From the cell containing the given text, extract its center point as [X, Y] coordinate. 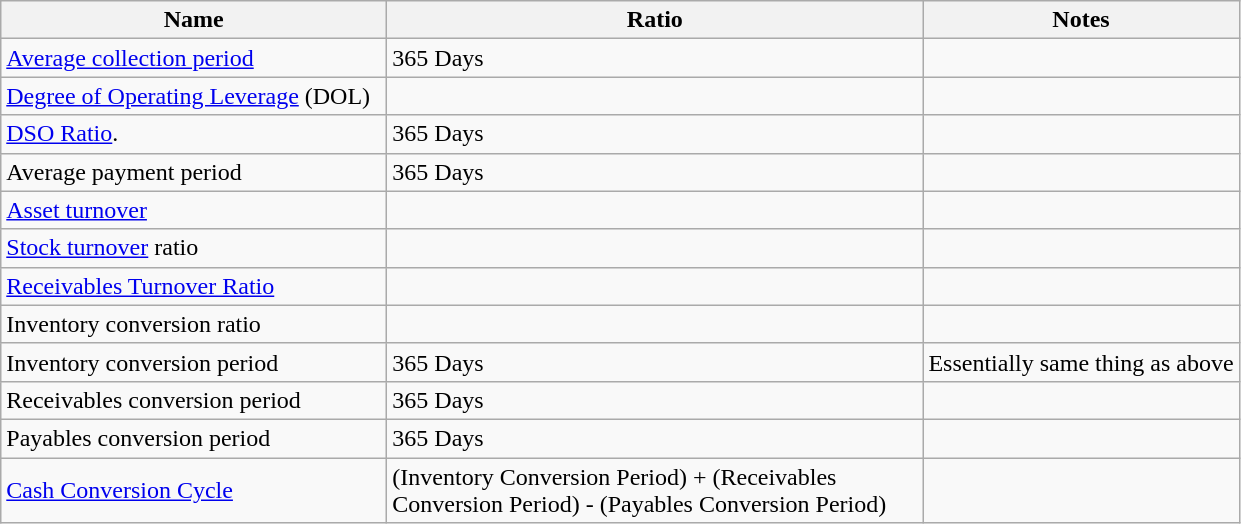
Name [194, 20]
Asset turnover [194, 210]
Average payment period [194, 172]
Receivables conversion period [194, 400]
Degree of Operating Leverage (DOL) [194, 96]
Payables conversion period [194, 438]
Cash Conversion Cycle [194, 490]
Inventory conversion ratio [194, 324]
Notes [1081, 20]
(Inventory Conversion Period) + (Receivables Conversion Period) - (Payables Conversion Period) [655, 490]
Stock turnover ratio [194, 248]
Average collection period [194, 58]
DSO Ratio. [194, 134]
Receivables Turnover Ratio [194, 286]
Essentially same thing as above [1081, 362]
Inventory conversion period [194, 362]
Ratio [655, 20]
